Pinpoint the cell where the given text exists, returning its (x, y) midpoint coordinate. 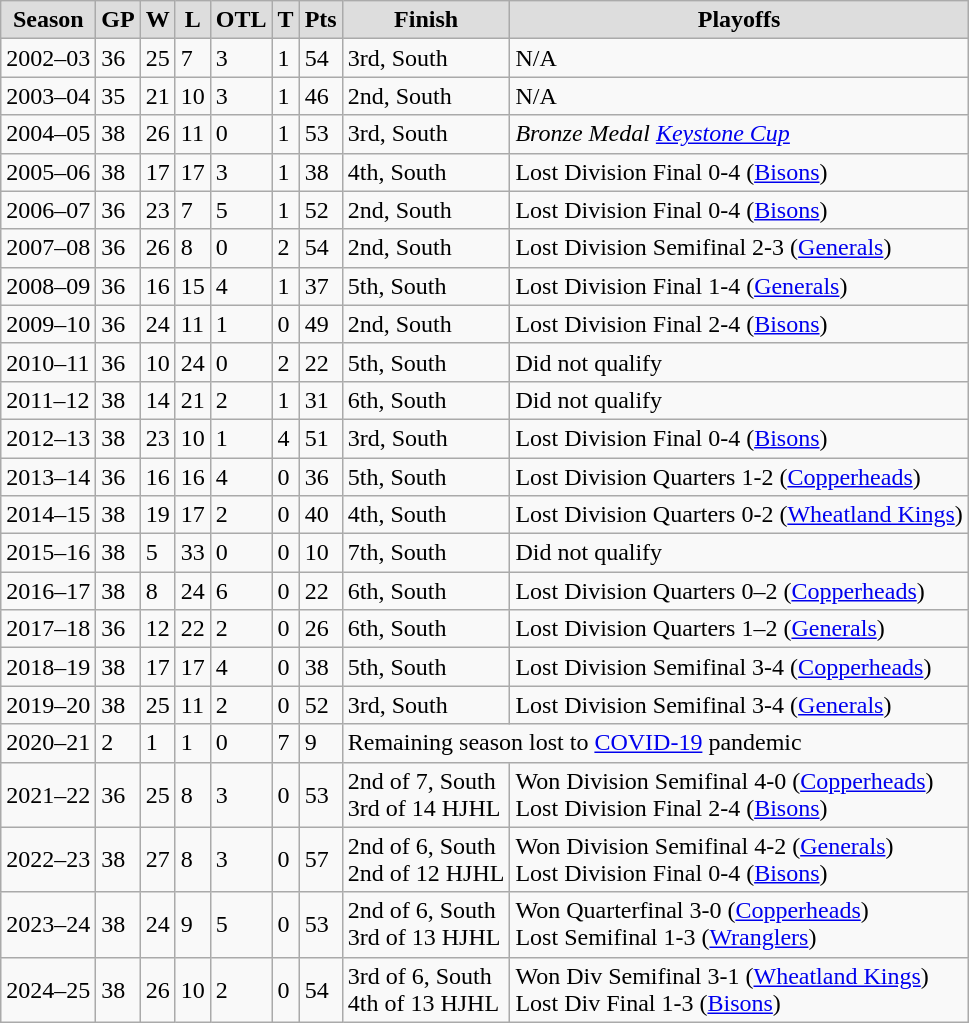
Bronze Medal Keystone Cup (739, 134)
2017–18 (48, 629)
2011–12 (48, 400)
2020–21 (48, 743)
40 (320, 515)
Won Div Semifinal 3-1 (Wheatland Kings)Lost Div Final 1-3 (Bisons) (739, 990)
Won Quarterfinal 3-0 (Copperheads)Lost Semifinal 1-3 (Wranglers) (739, 924)
15 (192, 286)
57 (320, 860)
46 (320, 96)
27 (158, 860)
2014–15 (48, 515)
Remaining season lost to COVID-19 pandemic (655, 743)
2019–20 (48, 705)
L (192, 20)
31 (320, 400)
T (286, 20)
2006–07 (48, 210)
Lost Division Semifinal 3-4 (Generals) (739, 705)
2004–05 (48, 134)
49 (320, 324)
Lost Division Quarters 0-2 (Wheatland Kings) (739, 515)
2021–22 (48, 794)
Lost Division Semifinal 2-3 (Generals) (739, 248)
2007–08 (48, 248)
2013–14 (48, 477)
2023–24 (48, 924)
2003–04 (48, 96)
2008–09 (48, 286)
2018–19 (48, 667)
2016–17 (48, 591)
51 (320, 438)
Season (48, 20)
Lost Division Quarters 0–2 (Copperheads) (739, 591)
Lost Division Final 2-4 (Bisons) (739, 324)
2nd of 6, South2nd of 12 HJHL (426, 860)
Pts (320, 20)
35 (118, 96)
2009–10 (48, 324)
37 (320, 286)
Finish (426, 20)
3rd of 6, South4th of 13 HJHL (426, 990)
Won Division Semifinal 4-0 (Copperheads)Lost Division Final 2-4 (Bisons) (739, 794)
7th, South (426, 553)
12 (158, 629)
2nd of 7, South3rd of 14 HJHL (426, 794)
Lost Division Final 1-4 (Generals) (739, 286)
33 (192, 553)
Playoffs (739, 20)
2nd of 6, South3rd of 13 HJHL (426, 924)
Lost Division Quarters 1–2 (Generals) (739, 629)
Lost Division Quarters 1-2 (Copperheads) (739, 477)
14 (158, 400)
2002–03 (48, 58)
2022–23 (48, 860)
2024–25 (48, 990)
2005–06 (48, 172)
6 (241, 591)
Won Division Semifinal 4-2 (Generals)Lost Division Final 0-4 (Bisons) (739, 860)
19 (158, 515)
Lost Division Semifinal 3-4 (Copperheads) (739, 667)
2012–13 (48, 438)
W (158, 20)
GP (118, 20)
2015–16 (48, 553)
2010–11 (48, 362)
OTL (241, 20)
